For the text-containing cell, return its midpoint in [X, Y] coordinate format. 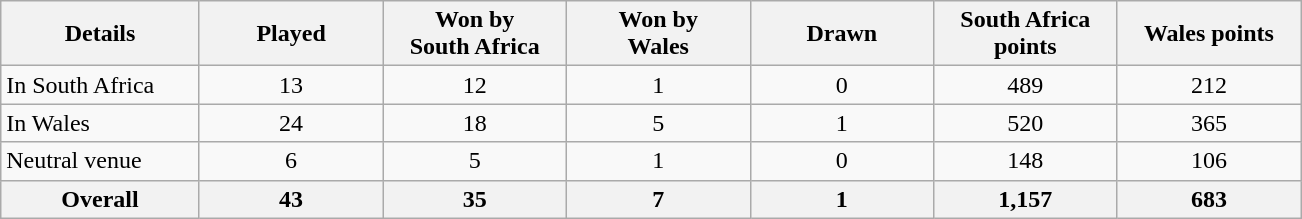
106 [1209, 161]
Wales points [1209, 34]
43 [291, 199]
35 [475, 199]
6 [291, 161]
13 [291, 85]
Played [291, 34]
Won bySouth Africa [475, 34]
In Wales [100, 123]
7 [658, 199]
South Africa points [1026, 34]
Drawn [842, 34]
683 [1209, 199]
1,157 [1026, 199]
In South Africa [100, 85]
Neutral venue [100, 161]
489 [1026, 85]
520 [1026, 123]
212 [1209, 85]
148 [1026, 161]
Details [100, 34]
Won byWales [658, 34]
365 [1209, 123]
Overall [100, 199]
12 [475, 85]
18 [475, 123]
24 [291, 123]
